Determine the [X, Y] coordinate at the center of the cell enclosing the given text.  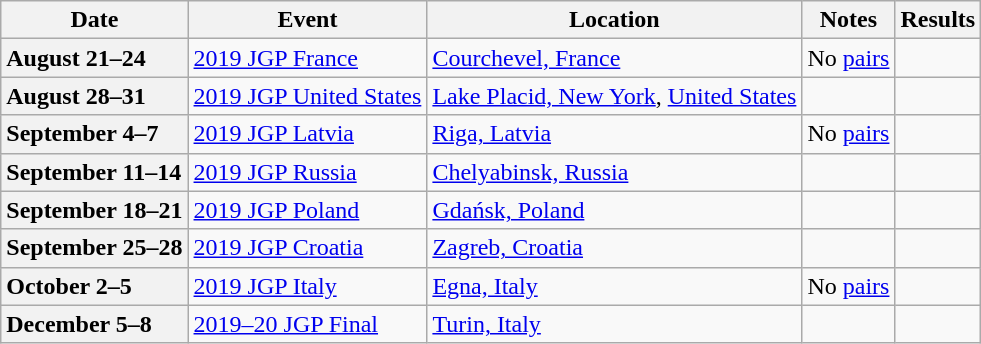
August 21–24 [94, 58]
Results [938, 20]
August 28–31 [94, 96]
2019 JGP Russia [308, 172]
September 4–7 [94, 134]
2019 JGP Poland [308, 210]
Lake Placid, New York, United States [614, 96]
Egna, Italy [614, 286]
2019 JGP Italy [308, 286]
Notes [848, 20]
September 11–14 [94, 172]
Gdańsk, Poland [614, 210]
2019 JGP United States [308, 96]
September 18–21 [94, 210]
September 25–28 [94, 248]
Turin, Italy [614, 324]
December 5–8 [94, 324]
Zagreb, Croatia [614, 248]
2019 JGP Croatia [308, 248]
2019 JGP France [308, 58]
October 2–5 [94, 286]
2019–20 JGP Final [308, 324]
Chelyabinsk, Russia [614, 172]
Location [614, 20]
Event [308, 20]
Date [94, 20]
Riga, Latvia [614, 134]
2019 JGP Latvia [308, 134]
Courchevel, France [614, 58]
